Identify which cell holds the provided text, then report its [x, y] central coordinate. 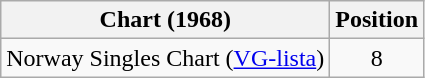
Position [377, 20]
Norway Singles Chart (VG-lista) [166, 58]
8 [377, 58]
Chart (1968) [166, 20]
